Output the [X, Y] coordinate of the center of the cell containing the given text.  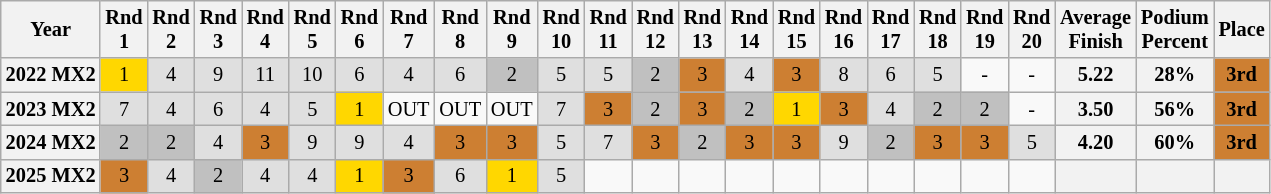
2025 MX2 [51, 176]
2023 MX2 [51, 109]
PodiumPercent [1175, 29]
Rnd19 [984, 29]
4.20 [1096, 142]
10 [312, 75]
Rnd17 [890, 29]
AverageFinish [1096, 29]
Rnd11 [608, 29]
Rnd9 [512, 29]
Rnd13 [702, 29]
2022 MX2 [51, 75]
28% [1175, 75]
Rnd2 [172, 29]
Rnd6 [360, 29]
Rnd10 [562, 29]
Rnd5 [312, 29]
Rnd18 [938, 29]
Year [51, 29]
2024 MX2 [51, 142]
Rnd8 [460, 29]
Rnd14 [750, 29]
Rnd16 [844, 29]
60% [1175, 142]
Rnd1 [124, 29]
Rnd15 [796, 29]
Rnd12 [656, 29]
Place [1242, 29]
Rnd3 [218, 29]
11 [266, 75]
3.50 [1096, 109]
5.22 [1096, 75]
8 [844, 75]
56% [1175, 109]
Rnd20 [1032, 29]
Rnd7 [409, 29]
Rnd4 [266, 29]
